Return (x, y) of the center of cell containing provided text 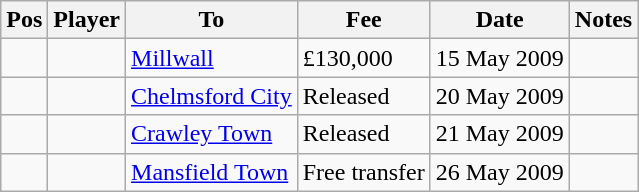
Fee (364, 20)
Mansfield Town (212, 172)
Chelmsford City (212, 96)
Free transfer (364, 172)
15 May 2009 (500, 58)
Player (87, 20)
20 May 2009 (500, 96)
26 May 2009 (500, 172)
Pos (24, 20)
21 May 2009 (500, 134)
£130,000 (364, 58)
Millwall (212, 58)
Crawley Town (212, 134)
Notes (603, 20)
Date (500, 20)
To (212, 20)
